Return the [x, y] coordinate for the center point of the cell that contains the specified text.  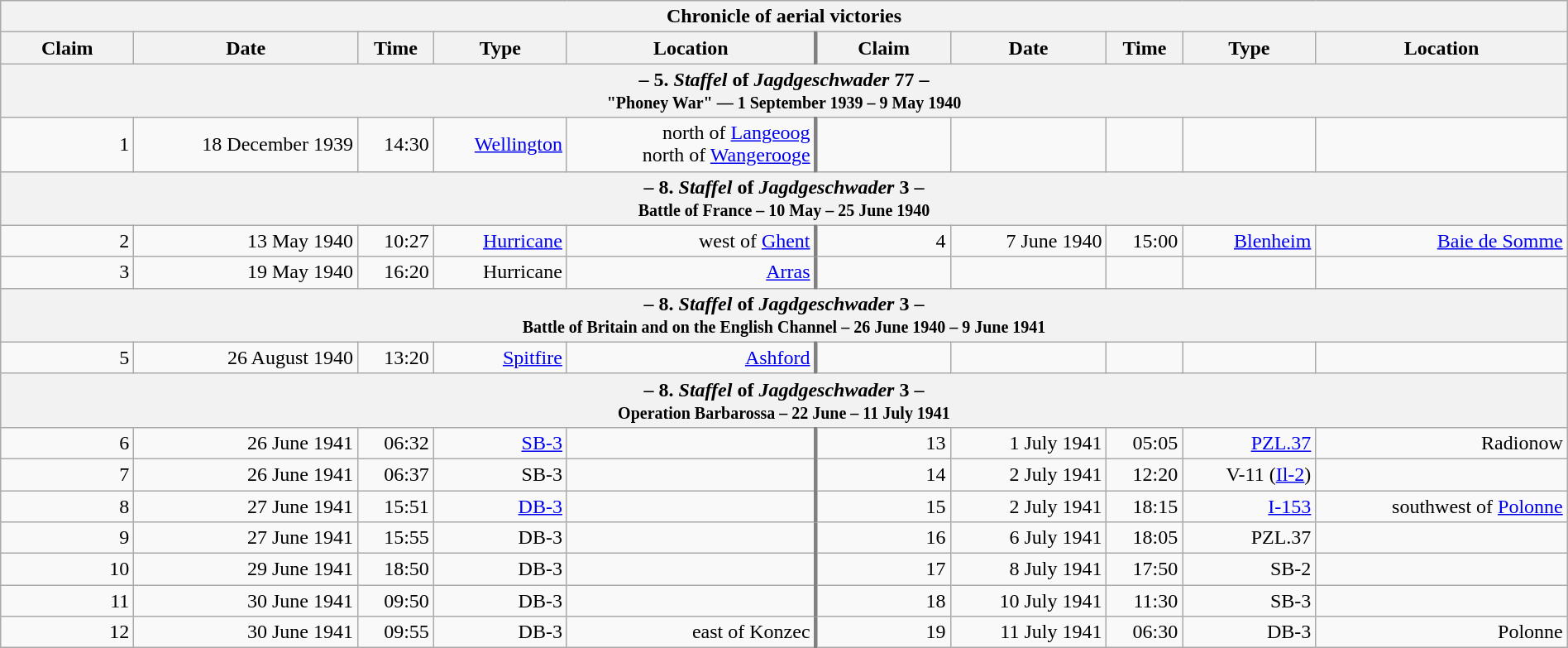
8 July 1941 [1029, 569]
3 [68, 272]
18 December 1939 [246, 144]
11:30 [1145, 601]
1 [68, 144]
06:37 [395, 474]
09:50 [395, 601]
Spitfire [500, 358]
east of Konzec [691, 632]
8 [68, 506]
– 8. Staffel of Jagdgeschwader 3 –Battle of France – 10 May – 25 June 1940 [784, 199]
6 July 1941 [1029, 538]
15:00 [1145, 241]
06:32 [395, 443]
I-153 [1249, 506]
V-11 (Il-2) [1249, 474]
southwest of Polonne [1441, 506]
19 [883, 632]
19 May 1940 [246, 272]
18:15 [1145, 506]
15:55 [395, 538]
16:20 [395, 272]
14:30 [395, 144]
06:30 [1145, 632]
13 [883, 443]
05:05 [1145, 443]
north of Langeoognorth of Wangerooge [691, 144]
11 July 1941 [1029, 632]
16 [883, 538]
14 [883, 474]
Baie de Somme [1441, 241]
12 [68, 632]
18:50 [395, 569]
SB-2 [1249, 569]
13:20 [395, 358]
17:50 [1145, 569]
– 5. Staffel of Jagdgeschwader 77 –"Phoney War" — 1 September 1939 – 9 May 1940 [784, 91]
2 [68, 241]
18:05 [1145, 538]
7 June 1940 [1029, 241]
1 July 1941 [1029, 443]
09:55 [395, 632]
Arras [691, 272]
17 [883, 569]
Chronicle of aerial victories [784, 17]
– 8. Staffel of Jagdgeschwader 3 –Operation Barbarossa – 22 June – 11 July 1941 [784, 401]
11 [68, 601]
15:51 [395, 506]
4 [883, 241]
12:20 [1145, 474]
west of Ghent [691, 241]
18 [883, 601]
15 [883, 506]
10 [68, 569]
26 August 1940 [246, 358]
Radionow [1441, 443]
Ashford [691, 358]
7 [68, 474]
9 [68, 538]
29 June 1941 [246, 569]
13 May 1940 [246, 241]
Polonne [1441, 632]
Blenheim [1249, 241]
10 July 1941 [1029, 601]
10:27 [395, 241]
– 8. Staffel of Jagdgeschwader 3 –Battle of Britain and on the English Channel – 26 June 1940 – 9 June 1941 [784, 314]
6 [68, 443]
Wellington [500, 144]
5 [68, 358]
